Find where the given text appears and provide that cell's center as [X, Y] coordinate. 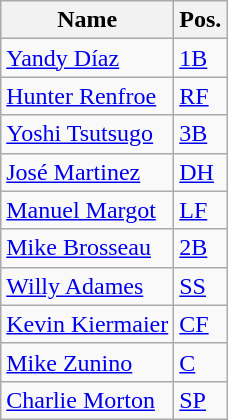
Name [88, 20]
1B [200, 58]
3B [200, 134]
Yoshi Tsutsugo [88, 134]
CF [200, 324]
Mike Zunino [88, 362]
Pos. [200, 20]
Charlie Morton [88, 400]
Hunter Renfroe [88, 96]
DH [200, 172]
Yandy Díaz [88, 58]
Manuel Margot [88, 210]
2B [200, 248]
Mike Brosseau [88, 248]
SP [200, 400]
Willy Adames [88, 286]
LF [200, 210]
Kevin Kiermaier [88, 324]
RF [200, 96]
José Martinez [88, 172]
SS [200, 286]
C [200, 362]
